Determine the (x, y) coordinate at the center of the cell enclosing the given text.  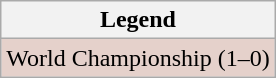
World Championship (1–0) (138, 58)
Legend (138, 20)
